Find where the given text appears and provide that cell's center as (x, y) coordinate. 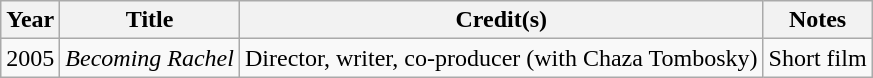
Year (30, 20)
Notes (818, 20)
Credit(s) (501, 20)
Becoming Rachel (150, 58)
Title (150, 20)
Director, writer, co-producer (with Chaza Tombosky) (501, 58)
Short film (818, 58)
2005 (30, 58)
